Extract the (X, Y) coordinate from the center of the cell holding the provided text.  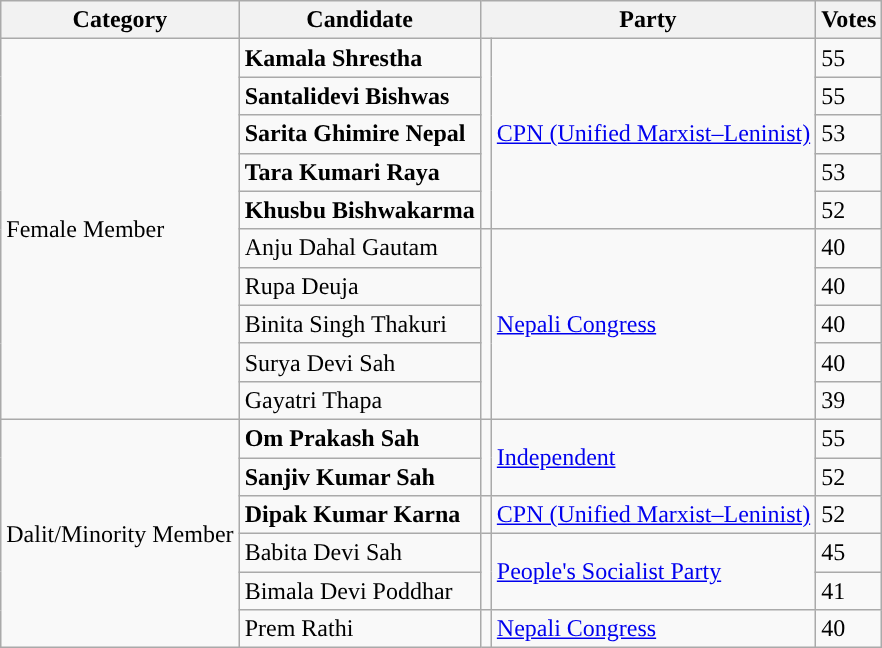
Binita Singh Thakuri (360, 324)
Party (648, 20)
Sanjiv Kumar Sah (360, 477)
Female Member (120, 230)
Rupa Deuja (360, 286)
Category (120, 20)
Kamala Shrestha (360, 58)
Babita Devi Sah (360, 553)
Dalit/Minority Member (120, 533)
45 (849, 553)
Dipak Kumar Karna (360, 515)
Candidate (360, 20)
Prem Rathi (360, 629)
Gayatri Thapa (360, 400)
Bimala Devi Poddhar (360, 591)
41 (849, 591)
Independent (653, 457)
39 (849, 400)
Om Prakash Sah (360, 438)
Tara Kumari Raya (360, 172)
Khusbu Bishwakarma (360, 210)
Sarita Ghimire Nepal (360, 134)
Santalidevi Bishwas (360, 96)
Votes (849, 20)
People's Socialist Party (653, 572)
Surya Devi Sah (360, 362)
Anju Dahal Gautam (360, 248)
